Search for the cell housing the specified text and yield its [X, Y] center coordinate. 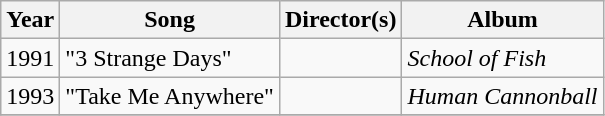
Human Cannonball [502, 96]
Song [170, 20]
Year [30, 20]
1993 [30, 96]
"Take Me Anywhere" [170, 96]
School of Fish [502, 58]
1991 [30, 58]
Director(s) [340, 20]
"3 Strange Days" [170, 58]
Album [502, 20]
